Find where the given text appears and provide that cell's center as [x, y] coordinate. 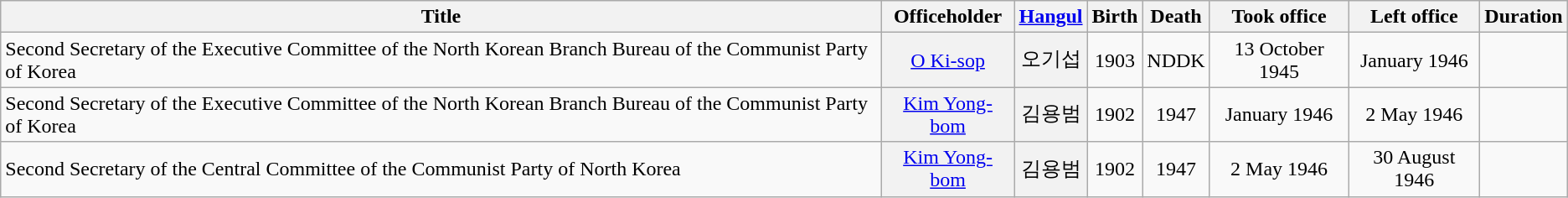
Hangul [1050, 17]
Birth [1115, 17]
13 October 1945 [1279, 60]
1903 [1115, 60]
Took office [1279, 17]
Left office [1414, 17]
30 August 1946 [1414, 169]
Officeholder [948, 17]
O Ki-sop [948, 60]
NDDK [1176, 60]
Title [441, 17]
Duration [1524, 17]
오기섭 [1050, 60]
Second Secretary of the Central Committee of the Communist Party of North Korea [441, 169]
Death [1176, 17]
